Return the (x, y) coordinate for the center point of the cell that contains the specified text.  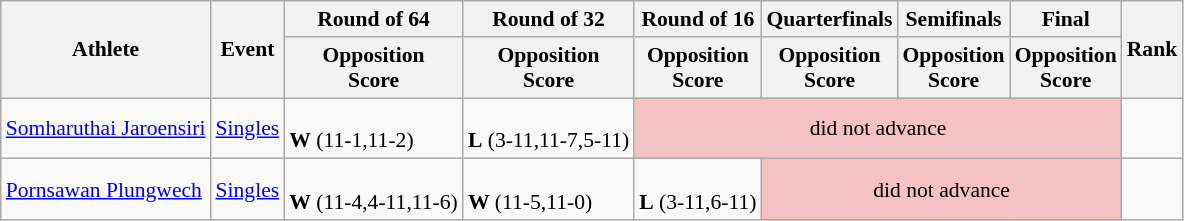
Somharuthai Jaroensiri (106, 128)
Round of 16 (698, 19)
Event (248, 50)
W (11-5,11-0) (548, 190)
Athlete (106, 50)
L (3-11,6-11) (698, 190)
Round of 32 (548, 19)
Round of 64 (374, 19)
W (11-1,11-2) (374, 128)
W (11-4,4-11,11-6) (374, 190)
Quarterfinals (829, 19)
L (3-11,11-7,5-11) (548, 128)
Final (1066, 19)
Rank (1152, 50)
Pornsawan Plungwech (106, 190)
Semifinals (954, 19)
